Detect which cell encompasses the target text, then output its [X, Y] center coordinate. 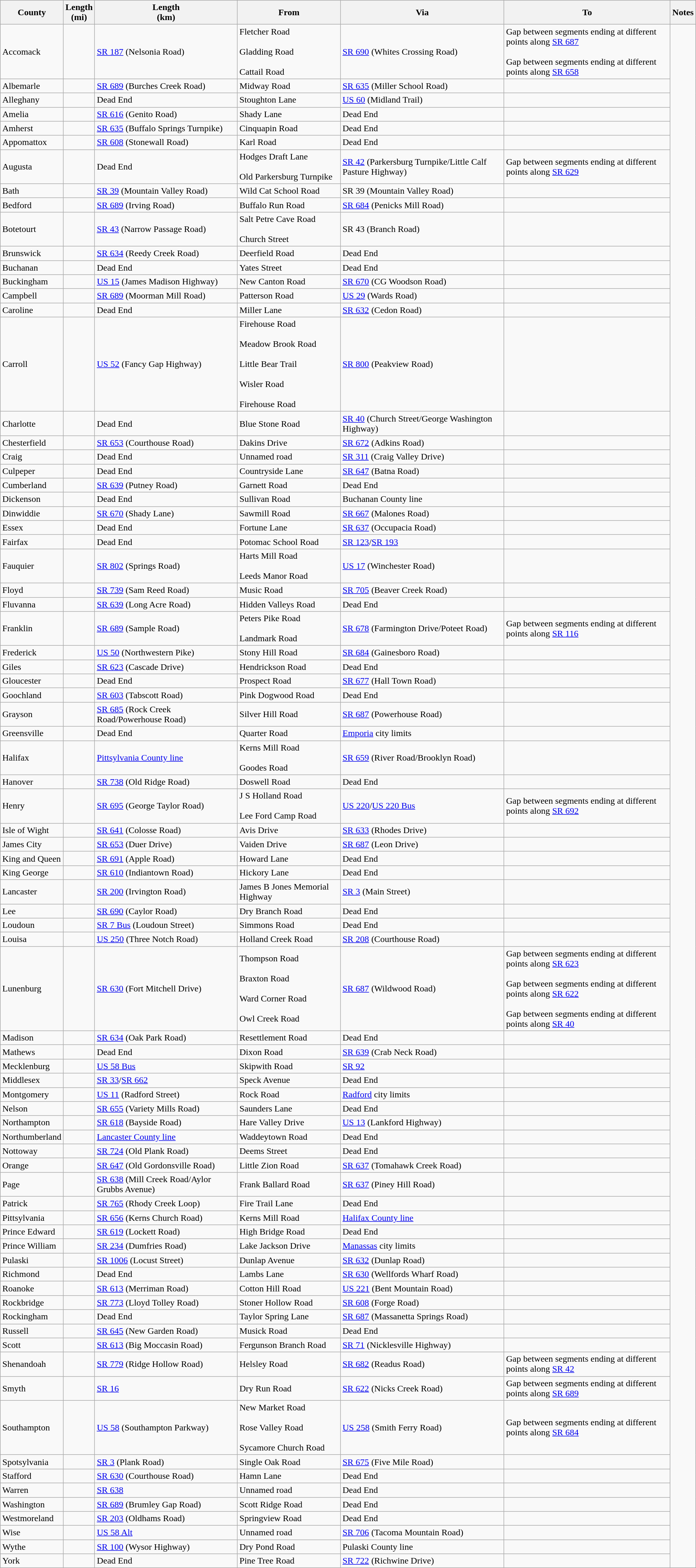
SR 613 (Big Moccasin Road) [166, 1345]
Hanover [32, 782]
SR 687 (Massanetta Springs Road) [422, 1317]
Charlotte [32, 424]
US 13 (Lankford Highway) [422, 1123]
Gap between segments ending at different points along SR 684 [587, 1427]
SR 208 (Courthouse Road) [422, 939]
SR 779 (Ridge Hollow Road) [166, 1364]
SR 678 (Farmington Drive/Poteet Road) [422, 629]
SR 100 (Wysor Highway) [166, 1547]
SR 670 (CG Woodson Road) [422, 282]
Pittsylvania County line [166, 758]
SR 773 (Lloyd Tolley Road) [166, 1303]
Orange [32, 1165]
Dakins Drive [289, 443]
Length(mi) [79, 13]
SR 608 (Stonewall Road) [166, 142]
SR 675 (Five Mile Road) [422, 1462]
Lancaster County line [166, 1137]
SR 689 (Brumley Gap Road) [166, 1504]
SR 638 [166, 1490]
SR 695 (George Taylor Road) [166, 806]
Craig [32, 457]
Prospect Road [289, 681]
Buchanan [32, 267]
Gap between segments ending at different points along SR 687Gap between segments ending at different points along SR 658 [587, 52]
High Bridge Road [289, 1232]
Franklin [32, 629]
SR 639 (Long Acre Road) [166, 604]
SR 619 (Lockett Road) [166, 1232]
SR 691 (Apple Road) [166, 858]
SR 234 (Dumfries Road) [166, 1246]
SR 633 (Rhodes Drive) [422, 830]
Firehouse RoadMeadow Brook RoadLittle Bear TrailWisler RoadFirehouse Road [289, 364]
Pulaski [32, 1260]
Stoughton Lane [289, 100]
Hickory Lane [289, 872]
Dixon Road [289, 1052]
Caroline [32, 310]
SR 685 (Rock Creek Road/Powerhouse Road) [166, 714]
SR 672 (Adkins Road) [422, 443]
Pink Dogwood Road [289, 695]
Sullivan Road [289, 499]
SR 632 (Dunlap Road) [422, 1260]
Hamn Lane [289, 1476]
Music Road [289, 590]
Dunlap Avenue [289, 1260]
Scott Ridge Road [289, 1504]
SR 656 (Kerns Church Road) [166, 1217]
Northampton [32, 1123]
SR 659 (River Road/Brooklyn Road) [422, 758]
Emporia city limits [422, 733]
SR 705 (Beaver Creek Road) [422, 590]
SR 610 (Indiantown Road) [166, 872]
SR 635 (Buffalo Springs Turnpike) [166, 128]
SR 616 (Genito Road) [166, 114]
Gap between segments ending at different points along SR 116 [587, 629]
Saunders Lane [289, 1109]
SR 682 (Readus Road) [422, 1364]
Louisa [32, 939]
Brunswick [32, 253]
Prince William [32, 1246]
Garnett Road [289, 485]
Doswell Road [289, 782]
Carroll [32, 364]
New Canton Road [289, 282]
SR 689 (Irving Road) [166, 205]
Pittsylvania [32, 1217]
Floyd [32, 590]
US 221 (Bent Mountain Road) [422, 1288]
Gap between segments ending at different points along SR 689 [587, 1388]
Harts Mill RoadLeeds Manor Road [289, 566]
King and Queen [32, 858]
US 58 Bus [166, 1066]
J S Holland RoadLee Ford Camp Road [289, 806]
Sawmill Road [289, 513]
Lambs Lane [289, 1274]
Montgomery [32, 1094]
SR 200 (Irvington Road) [166, 891]
Lee [32, 911]
Cotton Hill Road [289, 1288]
Roanoke [32, 1288]
County [32, 13]
SR 687 (Powerhouse Road) [422, 714]
SR 639 (Putney Road) [166, 485]
Radford city limits [422, 1094]
US 250 (Three Notch Road) [166, 939]
Dinwiddie [32, 513]
Mecklenburg [32, 1066]
SR 738 (Old Ridge Road) [166, 782]
Gloucester [32, 681]
Prince Edward [32, 1232]
SR 645 (New Garden Road) [166, 1331]
York [32, 1561]
Gap between segments ending at different points along SR 629 [587, 167]
Cinquapin Road [289, 128]
Avis Drive [289, 830]
Goochland [32, 695]
SR 7 Bus (Loudoun Street) [166, 925]
Holland Creek Road [289, 939]
Pulaski County line [422, 1547]
King George [32, 872]
US 258 (Smith Ferry Road) [422, 1427]
SR 765 (Rhody Creek Loop) [166, 1203]
Warren [32, 1490]
SR 33/SR 662 [166, 1080]
SR 187 (Nelsonia Road) [166, 52]
Potomac School Road [289, 542]
Essex [32, 527]
Westmoreland [32, 1519]
Fluvanna [32, 604]
US 60 (Midland Trail) [422, 100]
Howard Lane [289, 858]
Fletcher RoadGladding RoadCattail Road [289, 52]
Miller Lane [289, 310]
Nottoway [32, 1151]
SR 724 (Old Plank Road) [166, 1151]
SR 684 (Gainesboro Road) [422, 653]
Page [32, 1184]
SR 655 (Variety Mills Road) [166, 1109]
SR 802 (Springs Road) [166, 566]
Notes [683, 13]
SR 800 (Peakview Road) [422, 364]
Lunenburg [32, 989]
Lake Jackson Drive [289, 1246]
SR 647 (Old Gordonsville Road) [166, 1165]
Chesterfield [32, 443]
Henry [32, 806]
SR 677 (Hall Town Road) [422, 681]
SR 722 (Richwine Drive) [422, 1561]
Fire Trail Lane [289, 1203]
Karl Road [289, 142]
New Market RoadRose Valley RoadSycamore Church Road [289, 1427]
Musick Road [289, 1331]
Shady Lane [289, 114]
SR 639 (Crab Neck Road) [422, 1052]
Little Zion Road [289, 1165]
SR 613 (Merriman Road) [166, 1288]
SR 670 (Shady Lane) [166, 513]
SR 641 (Colosse Road) [166, 830]
SR 690 (Whites Crossing Road) [422, 52]
US 11 (Radford Street) [166, 1094]
Giles [32, 667]
Wythe [32, 1547]
James City [32, 844]
Dickenson [32, 499]
Pine Tree Road [289, 1561]
SR 3 (Plank Road) [166, 1462]
Mathews [32, 1052]
SR 618 (Bayside Road) [166, 1123]
Dry Branch Road [289, 911]
SR 16 [166, 1388]
Albemarle [32, 86]
Vaiden Drive [289, 844]
SR 203 (Oldhams Road) [166, 1519]
Fortune Lane [289, 527]
Alleghany [32, 100]
Southampton [32, 1427]
SR 634 (Reedy Creek Road) [166, 253]
Wild Cat School Road [289, 191]
Fauquier [32, 566]
Buffalo Run Road [289, 205]
SR 687 (Leon Drive) [422, 844]
Fergunson Branch Road [289, 1345]
Buchanan County line [422, 499]
Augusta [32, 167]
SR 689 (Sample Road) [166, 629]
Gap between segments ending at different points along SR 692 [587, 806]
US 50 (Northwestern Pike) [166, 653]
Deerfield Road [289, 253]
Midway Road [289, 86]
Waddeytown Road [289, 1137]
SR 637 (Tomahawk Creek Road) [422, 1165]
Blue Stone Road [289, 424]
Botetourt [32, 229]
US 29 (Wards Road) [422, 296]
Bedford [32, 205]
Bath [32, 191]
Kerns Mill RoadGoodes Road [289, 758]
Taylor Spring Lane [289, 1317]
SR 687 (Wildwood Road) [422, 989]
Gap between segments ending at different points along SR 42 [587, 1364]
Buckingham [32, 282]
Richmond [32, 1274]
Springview Road [289, 1519]
Salt Petre Cave RoadChurch Street [289, 229]
From [289, 13]
SR 43 (Narrow Passage Road) [166, 229]
Stony Hill Road [289, 653]
Stoner Hollow Road [289, 1303]
Scott [32, 1345]
Lancaster [32, 891]
SR 43 (Branch Road) [422, 229]
SR 653 (Duer Drive) [166, 844]
SR 40 (Church Street/George Washington Highway) [422, 424]
Frederick [32, 653]
Culpeper [32, 471]
Simmons Road [289, 925]
Grayson [32, 714]
Peters Pike RoadLandmark Road [289, 629]
Helsley Road [289, 1364]
Rock Road [289, 1094]
Northumberland [32, 1137]
Shenandoah [32, 1364]
US 17 (Winchester Road) [422, 566]
US 52 (Fancy Gap Highway) [166, 364]
SR 667 (Malones Road) [422, 513]
SR 634 (Oak Park Road) [166, 1038]
US 58 (Southampton Parkway) [166, 1427]
Skipwith Road [289, 1066]
Speck Avenue [289, 1080]
Cumberland [32, 485]
Length(km) [166, 13]
SR 637 (Occupacia Road) [422, 527]
SR 123/SR 193 [422, 542]
Patrick [32, 1203]
SR 739 (Sam Reed Road) [166, 590]
Washington [32, 1504]
SR 630 (Fort Mitchell Drive) [166, 989]
Greensville [32, 733]
Yates Street [289, 267]
Dry Run Road [289, 1388]
Via [422, 13]
SR 653 (Courthouse Road) [166, 443]
Halifax County line [422, 1217]
Appomattox [32, 142]
Russell [32, 1331]
Countryside Lane [289, 471]
SR 637 (Piney Hill Road) [422, 1184]
Amherst [32, 128]
SR 689 (Moorman Mill Road) [166, 296]
SR 638 (Mill Creek Road/Aylor Grubbs Avenue) [166, 1184]
Loudoun [32, 925]
US 220/US 220 Bus [422, 806]
SR 630 (Courthouse Road) [166, 1476]
SR 1006 (Locust Street) [166, 1260]
US 58 Alt [166, 1533]
Stafford [32, 1476]
Silver Hill Road [289, 714]
SR 684 (Penicks Mill Road) [422, 205]
SR 630 (Wellfords Wharf Road) [422, 1274]
Deems Street [289, 1151]
Patterson Road [289, 296]
James B Jones Memorial Highway [289, 891]
SR 92 [422, 1066]
Wise [32, 1533]
To [587, 13]
Kerns Mill Road [289, 1217]
SR 42 (Parkersburg Turnpike/Little Calf Pasture Highway) [422, 167]
Manassas city limits [422, 1246]
SR 603 (Tabscott Road) [166, 695]
Hare Valley Drive [289, 1123]
Rockingham [32, 1317]
SR 71 (Nicklesville Highway) [422, 1345]
Dry Pond Road [289, 1547]
SR 635 (Miller School Road) [422, 86]
SR 3 (Main Street) [422, 891]
SR 608 (Forge Road) [422, 1303]
Quarter Road [289, 733]
US 15 (James Madison Highway) [166, 282]
Accomack [32, 52]
Thompson RoadBraxton RoadWard Corner RoadOwl Creek Road [289, 989]
Frank Ballard Road [289, 1184]
SR 690 (Caylor Road) [166, 911]
SR 689 (Burches Creek Road) [166, 86]
SR 706 (Tacoma Mountain Road) [422, 1533]
Halifax [32, 758]
Hidden Valleys Road [289, 604]
Amelia [32, 114]
SR 647 (Batna Road) [422, 471]
SR 311 (Craig Valley Drive) [422, 457]
Madison [32, 1038]
Fairfax [32, 542]
Rockbridge [32, 1303]
Resettlement Road [289, 1038]
Smyth [32, 1388]
Nelson [32, 1109]
SR 623 (Cascade Drive) [166, 667]
SR 622 (Nicks Creek Road) [422, 1388]
Hodges Draft LaneOld Parkersburg Turnpike [289, 167]
SR 632 (Cedon Road) [422, 310]
Campbell [32, 296]
Single Oak Road [289, 1462]
Isle of Wight [32, 830]
Spotsylvania [32, 1462]
Middlesex [32, 1080]
Hendrickson Road [289, 667]
